Pinpoint the cell where the given text exists, returning its (x, y) midpoint coordinate. 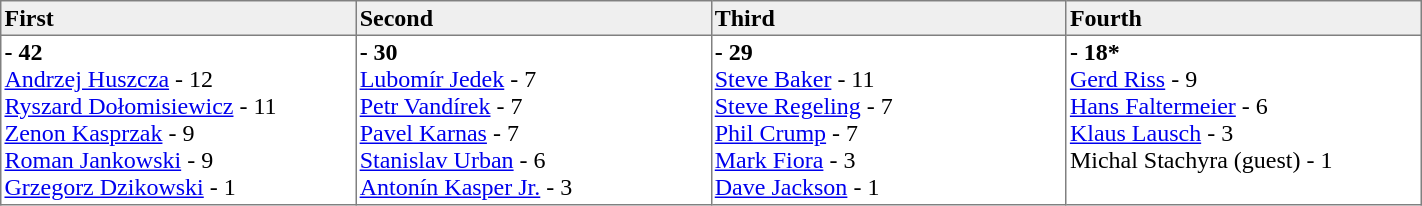
Second (534, 18)
- 42Andrzej Huszcza - 12 Ryszard Dołomisiewicz - 11 Zenon Kasprzak - 9 Roman Jankowski - 9 Grzegorz Dzikowski - 1 (178, 120)
- 30Lubomír Jedek - 7 Petr Vandírek - 7 Pavel Karnas - 7 Stanislav Urban - 6 Antonín Kasper Jr. - 3 (534, 120)
First (178, 18)
- 29Steve Baker - 11 Steve Regeling - 7 Phil Crump - 7 Mark Fiora - 3 Dave Jackson - 1 (888, 120)
Third (888, 18)
- 18*Gerd Riss - 9 Hans Faltermeier - 6 Klaus Lausch - 3 Michal Stachyra (guest) - 1 (1244, 120)
Fourth (1244, 18)
